Pinpoint the cell where the given text exists, returning its [x, y] midpoint coordinate. 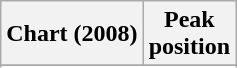
Chart (2008) [72, 34]
Peak position [189, 34]
